For the text-containing cell, return its midpoint in [X, Y] coordinate format. 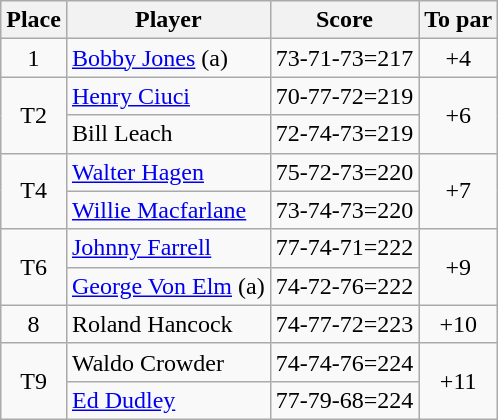
1 [34, 58]
T6 [34, 267]
+9 [458, 267]
77-79-68=224 [344, 400]
Willie Macfarlane [168, 210]
+10 [458, 324]
Bill Leach [168, 134]
Player [168, 20]
74-77-72=223 [344, 324]
77-74-71=222 [344, 248]
Johnny Farrell [168, 248]
Walter Hagen [168, 172]
T2 [34, 115]
Score [344, 20]
Bobby Jones (a) [168, 58]
T9 [34, 381]
8 [34, 324]
Ed Dudley [168, 400]
70-77-72=219 [344, 96]
+4 [458, 58]
Place [34, 20]
72-74-73=219 [344, 134]
Roland Hancock [168, 324]
Waldo Crowder [168, 362]
George Von Elm (a) [168, 286]
Henry Ciuci [168, 96]
73-71-73=217 [344, 58]
74-74-76=224 [344, 362]
75-72-73=220 [344, 172]
+7 [458, 191]
74-72-76=222 [344, 286]
+6 [458, 115]
T4 [34, 191]
To par [458, 20]
73-74-73=220 [344, 210]
+11 [458, 381]
